Identify which cell holds the provided text, then report its [x, y] central coordinate. 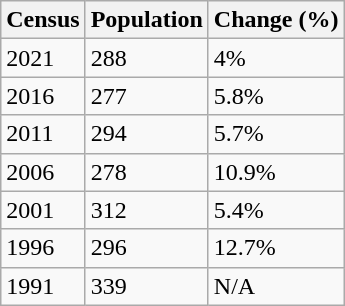
12.7% [276, 248]
2011 [43, 134]
5.7% [276, 134]
5.8% [276, 96]
2016 [43, 96]
Change (%) [276, 20]
1996 [43, 248]
4% [276, 58]
278 [146, 172]
1991 [43, 286]
10.9% [276, 172]
2021 [43, 58]
339 [146, 286]
277 [146, 96]
Census [43, 20]
296 [146, 248]
Population [146, 20]
2001 [43, 210]
N/A [276, 286]
2006 [43, 172]
5.4% [276, 210]
294 [146, 134]
312 [146, 210]
288 [146, 58]
